Output the [X, Y] coordinate of the center of the cell containing the given text.  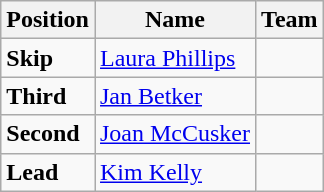
Third [48, 96]
Jan Betker [174, 96]
Position [48, 20]
Kim Kelly [174, 172]
Laura Phillips [174, 58]
Team [290, 20]
Joan McCusker [174, 134]
Lead [48, 172]
Skip [48, 58]
Second [48, 134]
Name [174, 20]
